Detect which cell encompasses the target text, then output its (X, Y) center coordinate. 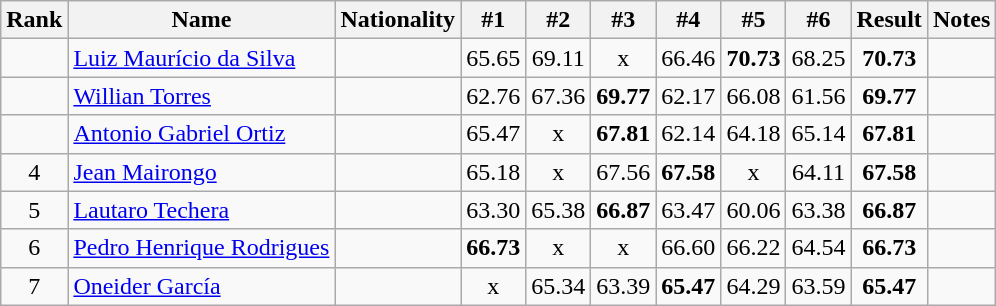
Pedro Henrique Rodrigues (202, 248)
63.47 (688, 210)
Nationality (398, 20)
#1 (494, 20)
Rank (34, 20)
Notes (961, 20)
63.38 (818, 210)
62.17 (688, 96)
63.30 (494, 210)
61.56 (818, 96)
Antonio Gabriel Ortiz (202, 134)
#6 (818, 20)
63.39 (624, 286)
65.14 (818, 134)
64.29 (754, 286)
#4 (688, 20)
65.65 (494, 58)
65.38 (558, 210)
64.18 (754, 134)
60.06 (754, 210)
66.22 (754, 248)
66.46 (688, 58)
64.11 (818, 172)
64.54 (818, 248)
Willian Torres (202, 96)
69.11 (558, 58)
66.08 (754, 96)
#5 (754, 20)
65.18 (494, 172)
#2 (558, 20)
68.25 (818, 58)
5 (34, 210)
67.36 (558, 96)
Lautaro Techera (202, 210)
62.76 (494, 96)
4 (34, 172)
66.60 (688, 248)
6 (34, 248)
#3 (624, 20)
65.34 (558, 286)
Name (202, 20)
7 (34, 286)
67.56 (624, 172)
Result (889, 20)
63.59 (818, 286)
62.14 (688, 134)
Oneider García (202, 286)
Jean Mairongo (202, 172)
Luiz Maurício da Silva (202, 58)
